Locate the cell with the specified text and output its (x, y) center coordinate. 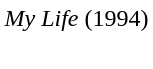
My Life (1994) (76, 18)
